Provide the (X, Y) coordinate of the cell's center where the given text is located.  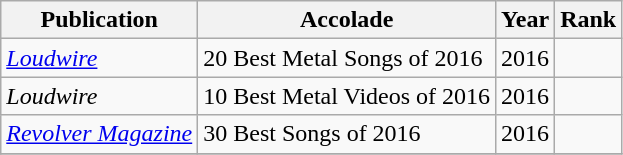
30 Best Songs of 2016 (347, 134)
Rank (588, 20)
20 Best Metal Songs of 2016 (347, 58)
Publication (100, 20)
Accolade (347, 20)
10 Best Metal Videos of 2016 (347, 96)
Year (526, 20)
Revolver Magazine (100, 134)
